Detect which cell encompasses the target text, then output its [X, Y] center coordinate. 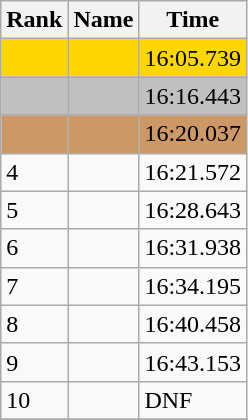
DNF [193, 400]
16:16.443 [193, 96]
Time [193, 20]
16:21.572 [193, 172]
7 [34, 286]
16:43.153 [193, 362]
16:20.037 [193, 134]
6 [34, 248]
8 [34, 324]
16:31.938 [193, 248]
9 [34, 362]
16:34.195 [193, 286]
16:05.739 [193, 58]
10 [34, 400]
Name [104, 20]
16:28.643 [193, 210]
5 [34, 210]
Rank [34, 20]
16:40.458 [193, 324]
4 [34, 172]
